Capture the cell that displays the provided text and extract its [X, Y] central coordinate. 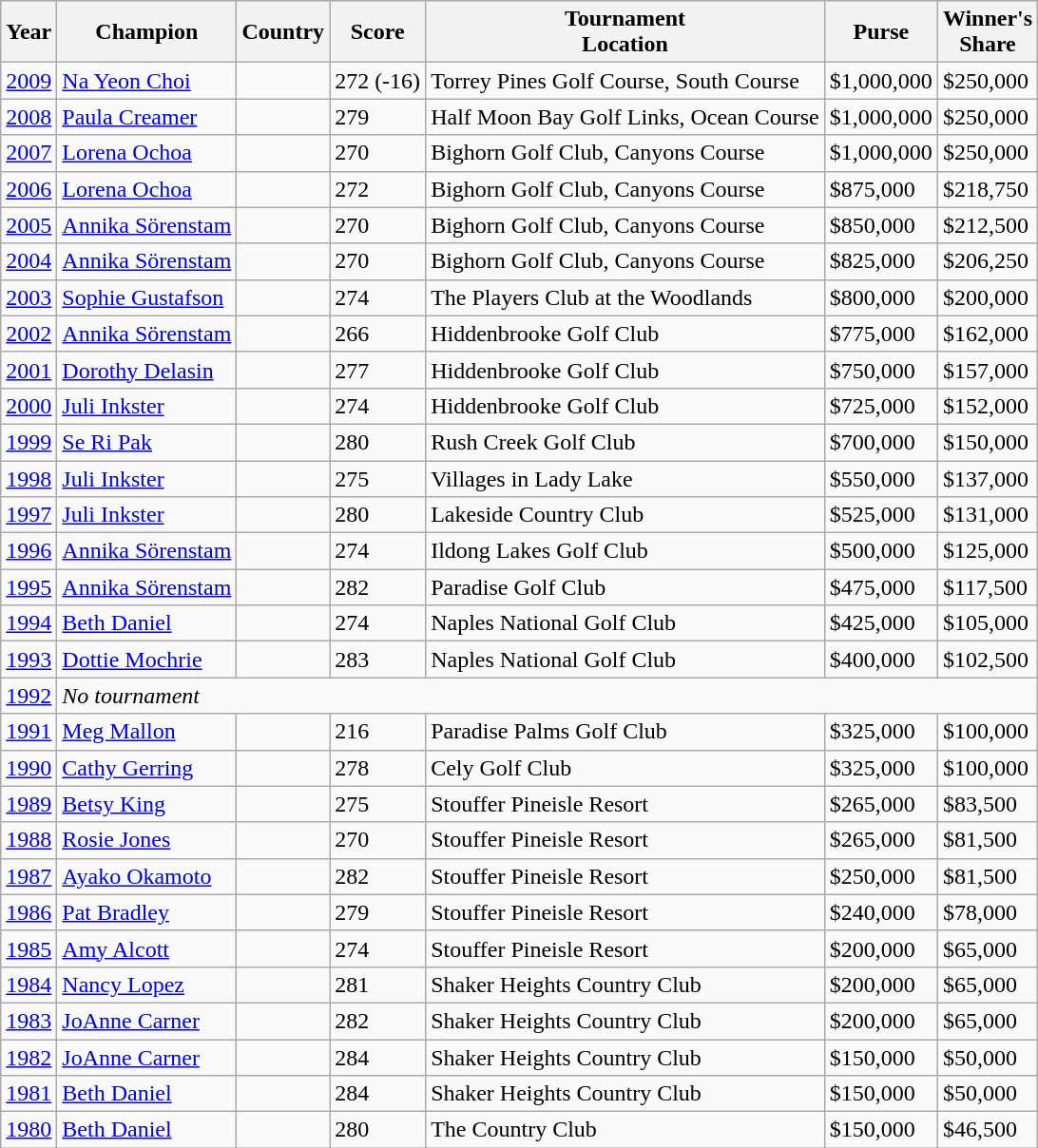
1984 [29, 985]
Rush Creek Golf Club [625, 442]
1988 [29, 840]
$102,500 [987, 660]
2006 [29, 189]
2001 [29, 370]
1989 [29, 804]
2007 [29, 153]
1980 [29, 1130]
2002 [29, 334]
$125,000 [987, 551]
$206,250 [987, 261]
Se Ri Pak [146, 442]
2009 [29, 81]
1997 [29, 515]
272 [378, 189]
$137,000 [987, 478]
Na Yeon Choi [146, 81]
Cely Golf Club [625, 768]
281 [378, 985]
272 (-16) [378, 81]
278 [378, 768]
$775,000 [880, 334]
$500,000 [880, 551]
Paradise Palms Golf Club [625, 732]
1991 [29, 732]
Dorothy Delasin [146, 370]
1987 [29, 876]
$425,000 [880, 623]
Score [378, 32]
$700,000 [880, 442]
Amy Alcott [146, 948]
Ildong Lakes Golf Club [625, 551]
Winner'sShare [987, 32]
1996 [29, 551]
1993 [29, 660]
$875,000 [880, 189]
Purse [880, 32]
Ayako Okamoto [146, 876]
277 [378, 370]
1998 [29, 478]
Dottie Mochrie [146, 660]
Lakeside Country Club [625, 515]
Pat Bradley [146, 912]
$131,000 [987, 515]
The Country Club [625, 1130]
283 [378, 660]
$240,000 [880, 912]
$800,000 [880, 297]
2003 [29, 297]
$750,000 [880, 370]
Paradise Golf Club [625, 587]
$725,000 [880, 406]
266 [378, 334]
$475,000 [880, 587]
$117,500 [987, 587]
1994 [29, 623]
1999 [29, 442]
Meg Mallon [146, 732]
$218,750 [987, 189]
Torrey Pines Golf Course, South Course [625, 81]
The Players Club at the Woodlands [625, 297]
1986 [29, 912]
Paula Creamer [146, 117]
Villages in Lady Lake [625, 478]
216 [378, 732]
Nancy Lopez [146, 985]
Betsy King [146, 804]
$162,000 [987, 334]
$212,500 [987, 225]
Champion [146, 32]
TournamentLocation [625, 32]
Year [29, 32]
$78,000 [987, 912]
1992 [29, 696]
$525,000 [880, 515]
No tournament [548, 696]
$105,000 [987, 623]
$157,000 [987, 370]
Sophie Gustafson [146, 297]
1990 [29, 768]
$83,500 [987, 804]
Cathy Gerring [146, 768]
$550,000 [880, 478]
1982 [29, 1058]
2004 [29, 261]
$400,000 [880, 660]
1985 [29, 948]
2005 [29, 225]
1983 [29, 1021]
Country [283, 32]
2000 [29, 406]
Rosie Jones [146, 840]
1995 [29, 587]
$46,500 [987, 1130]
Half Moon Bay Golf Links, Ocean Course [625, 117]
$152,000 [987, 406]
$850,000 [880, 225]
$825,000 [880, 261]
1981 [29, 1094]
2008 [29, 117]
